From the cell containing the given text, extract its center point as (x, y) coordinate. 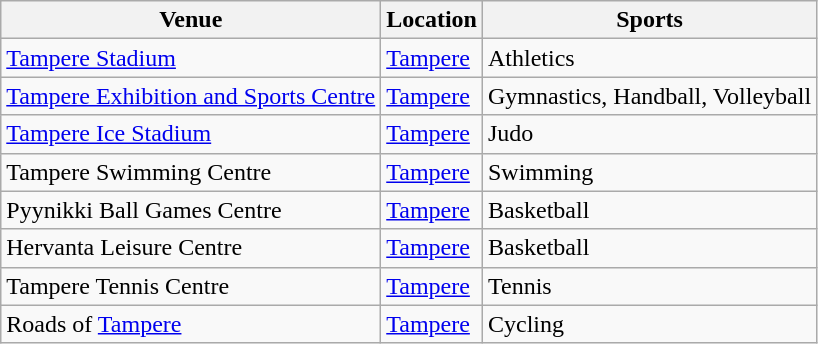
Roads of Tampere (191, 324)
Swimming (649, 172)
Tampere Tennis Centre (191, 286)
Tampere Stadium (191, 58)
Tampere Exhibition and Sports Centre (191, 96)
Hervanta Leisure Centre (191, 248)
Tampere Ice Stadium (191, 134)
Cycling (649, 324)
Tennis (649, 286)
Venue (191, 20)
Location (432, 20)
Athletics (649, 58)
Sports (649, 20)
Pyynikki Ball Games Centre (191, 210)
Tampere Swimming Centre (191, 172)
Gymnastics, Handball, Volleyball (649, 96)
Judo (649, 134)
